Locate the cell with the specified text and output its [X, Y] center coordinate. 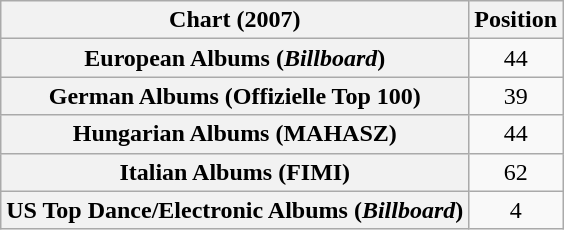
Hungarian Albums (MAHASZ) [235, 134]
Italian Albums (FIMI) [235, 172]
Position [516, 20]
4 [516, 210]
European Albums (Billboard) [235, 58]
62 [516, 172]
German Albums (Offizielle Top 100) [235, 96]
39 [516, 96]
Chart (2007) [235, 20]
US Top Dance/Electronic Albums (Billboard) [235, 210]
